Output the (x, y) coordinate of the center of the cell containing the given text.  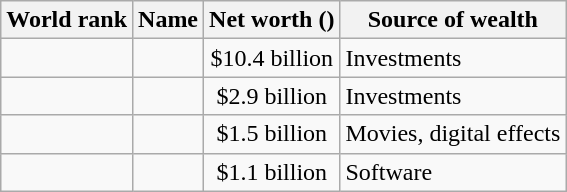
Software (453, 172)
$1.1 billion (272, 172)
Name (168, 20)
Source of wealth (453, 20)
Movies, digital effects (453, 134)
World rank (67, 20)
$10.4 billion (272, 58)
$2.9 billion (272, 96)
Net worth () (272, 20)
$1.5 billion (272, 134)
